Identify which cell holds the provided text, then report its (X, Y) central coordinate. 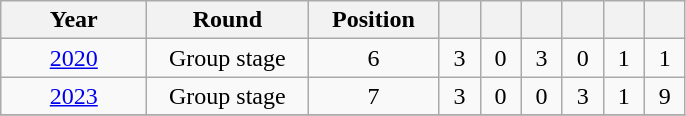
6 (374, 58)
Round (228, 20)
Position (374, 20)
2020 (74, 58)
9 (664, 96)
Year (74, 20)
7 (374, 96)
2023 (74, 96)
